Output the [X, Y] coordinate of the center of the cell containing the given text.  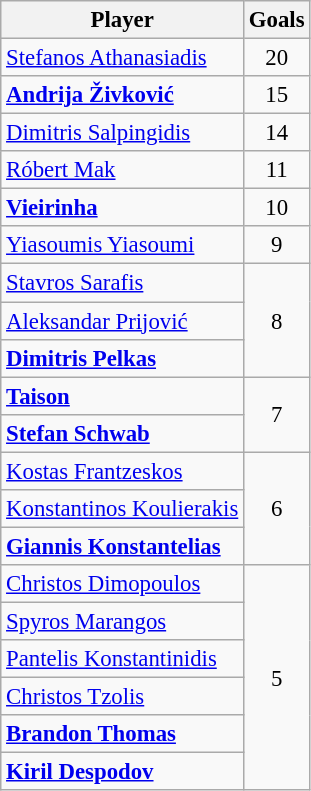
Aleksandar Prijović [122, 321]
6 [277, 508]
Giannis Konstantelias [122, 546]
Brandon Thomas [122, 734]
Kiril Despodov [122, 772]
Christos Dimopoulos [122, 584]
Goals [277, 20]
14 [277, 133]
Stefan Schwab [122, 433]
Stavros Sarafis [122, 283]
8 [277, 320]
Dimitris Salpingidis [122, 133]
9 [277, 245]
Taison [122, 396]
15 [277, 95]
Konstantinos Koulierakis [122, 509]
Christos Tzolis [122, 697]
Dimitris Pelkas [122, 358]
20 [277, 58]
Kostas Frantzeskos [122, 471]
Andrija Živković [122, 95]
Róbert Mak [122, 170]
Yiasoumis Yiasoumi [122, 245]
Pantelis Konstantinidis [122, 659]
Stefanos Athanasiadis [122, 58]
Vieirinha [122, 208]
7 [277, 414]
5 [277, 678]
11 [277, 170]
10 [277, 208]
Player [122, 20]
Spyros Marangos [122, 621]
